Find where the given text appears and provide that cell's center as (x, y) coordinate. 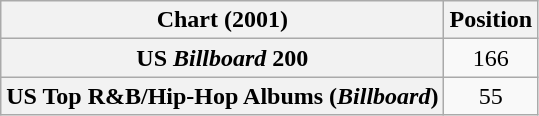
166 (491, 58)
US Top R&B/Hip-Hop Albums (Billboard) (222, 96)
55 (491, 96)
US Billboard 200 (222, 58)
Chart (2001) (222, 20)
Position (491, 20)
